Determine the [X, Y] coordinate at the center of the cell enclosing the given text.  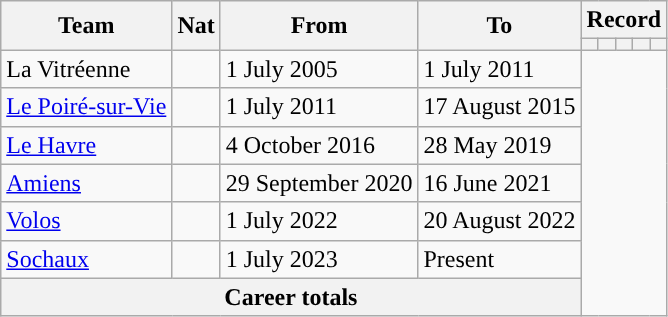
From [319, 26]
Team [86, 26]
4 October 2016 [319, 145]
Le Poiré-sur-Vie [86, 107]
To [500, 26]
1 July 2005 [319, 69]
Career totals [291, 297]
Amiens [86, 183]
1 July 2022 [319, 221]
Le Havre [86, 145]
29 September 2020 [319, 183]
Sochaux [86, 259]
28 May 2019 [500, 145]
20 August 2022 [500, 221]
1 July 2023 [319, 259]
17 August 2015 [500, 107]
La Vitréenne [86, 69]
Nat [196, 26]
Present [500, 259]
Volos [86, 221]
Record [624, 20]
16 June 2021 [500, 183]
